Detect which cell encompasses the target text, then output its (x, y) center coordinate. 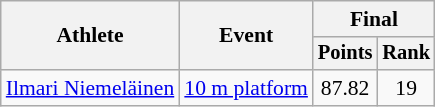
10 m platform (246, 88)
Event (246, 36)
Athlete (90, 36)
19 (406, 88)
87.82 (345, 88)
Rank (406, 54)
Points (345, 54)
Final (374, 19)
Ilmari Niemeläinen (90, 88)
